Provide the [X, Y] coordinate of the cell's center where the given text is located.  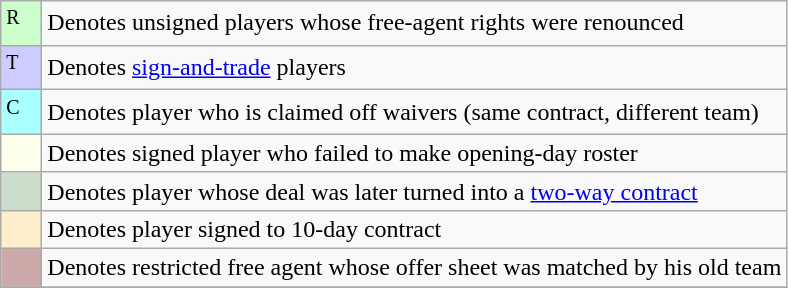
Denotes sign-and-trade players [414, 68]
Denotes player whose deal was later turned into a two-way contract [414, 191]
Denotes player signed to 10-day contract [414, 230]
C [22, 112]
T [22, 68]
R [22, 24]
Denotes unsigned players whose free-agent rights were renounced [414, 24]
Denotes restricted free agent whose offer sheet was matched by his old team [414, 268]
Denotes player who is claimed off waivers (same contract, different team) [414, 112]
Denotes signed player who failed to make opening-day roster [414, 153]
